Search for the cell housing the specified text and yield its [x, y] center coordinate. 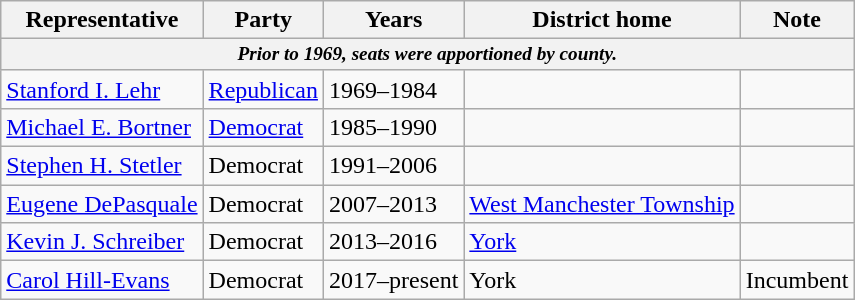
Kevin J. Schreiber [102, 242]
Party [263, 20]
2007–2013 [393, 204]
2013–2016 [393, 242]
Prior to 1969, seats were apportioned by county. [428, 55]
District home [602, 20]
Years [393, 20]
Note [797, 20]
1991–2006 [393, 166]
Michael E. Bortner [102, 128]
1969–1984 [393, 89]
2017–present [393, 280]
Representative [102, 20]
Incumbent [797, 280]
Stephen H. Stetler [102, 166]
Carol Hill-Evans [102, 280]
Republican [263, 89]
West Manchester Township [602, 204]
Eugene DePasquale [102, 204]
Stanford I. Lehr [102, 89]
1985–1990 [393, 128]
